Search for the cell housing the specified text and yield its (X, Y) center coordinate. 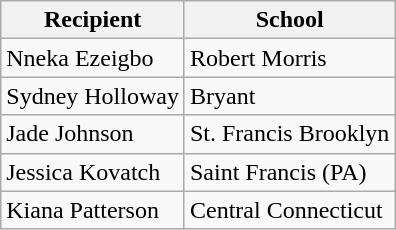
School (289, 20)
Kiana Patterson (93, 210)
Saint Francis (PA) (289, 172)
Nneka Ezeigbo (93, 58)
Recipient (93, 20)
Jessica Kovatch (93, 172)
Sydney Holloway (93, 96)
Bryant (289, 96)
Jade Johnson (93, 134)
Central Connecticut (289, 210)
St. Francis Brooklyn (289, 134)
Robert Morris (289, 58)
